Scan for the cell matching the given text and deliver its [X, Y] coordinate at center. 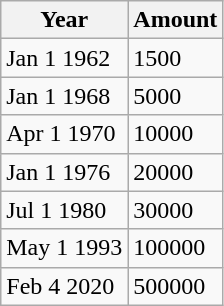
100000 [176, 248]
20000 [176, 172]
5000 [176, 96]
10000 [176, 134]
500000 [176, 286]
30000 [176, 210]
Amount [176, 20]
Jan 1 1968 [64, 96]
Feb 4 2020 [64, 286]
Jan 1 1962 [64, 58]
Apr 1 1970 [64, 134]
1500 [176, 58]
Jan 1 1976 [64, 172]
Year [64, 20]
Jul 1 1980 [64, 210]
May 1 1993 [64, 248]
